Capture the cell that displays the provided text and extract its [x, y] central coordinate. 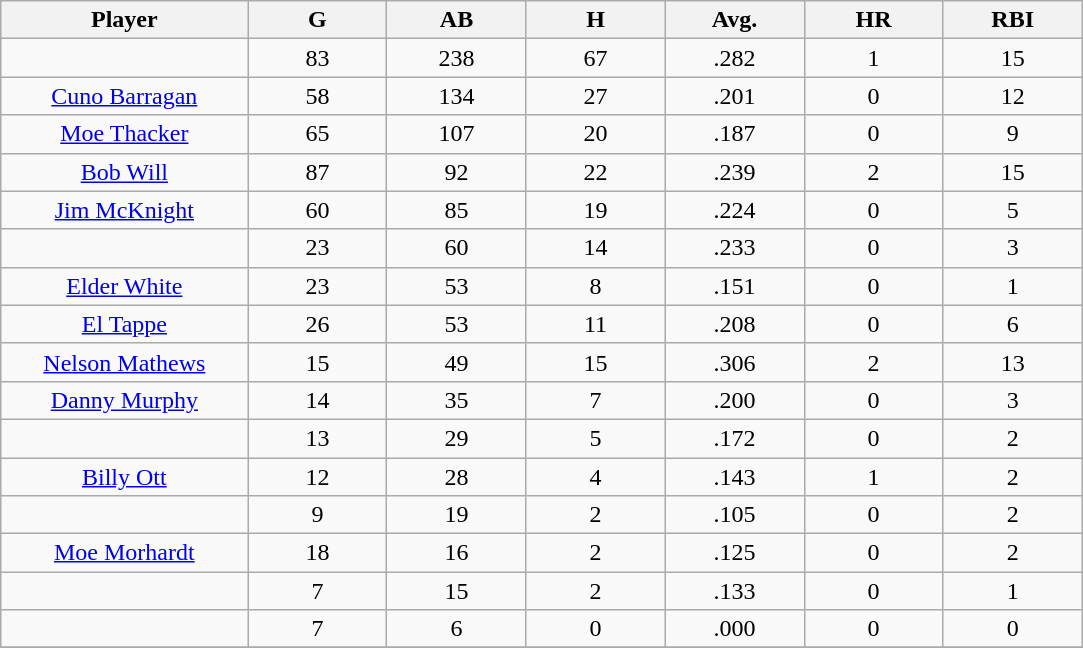
.200 [734, 400]
Nelson Mathews [124, 362]
8 [596, 286]
Moe Thacker [124, 134]
.151 [734, 286]
.201 [734, 96]
67 [596, 58]
.187 [734, 134]
26 [318, 324]
58 [318, 96]
.143 [734, 477]
29 [456, 438]
.172 [734, 438]
27 [596, 96]
Billy Ott [124, 477]
.125 [734, 553]
Player [124, 20]
.239 [734, 172]
Jim McKnight [124, 210]
4 [596, 477]
Avg. [734, 20]
.306 [734, 362]
87 [318, 172]
.224 [734, 210]
H [596, 20]
134 [456, 96]
Moe Morhardt [124, 553]
.282 [734, 58]
.233 [734, 248]
.133 [734, 591]
22 [596, 172]
RBI [1012, 20]
Cuno Barragan [124, 96]
.105 [734, 515]
.000 [734, 629]
92 [456, 172]
El Tappe [124, 324]
AB [456, 20]
HR [874, 20]
85 [456, 210]
Bob Will [124, 172]
49 [456, 362]
.208 [734, 324]
18 [318, 553]
35 [456, 400]
G [318, 20]
16 [456, 553]
83 [318, 58]
Elder White [124, 286]
65 [318, 134]
11 [596, 324]
Danny Murphy [124, 400]
238 [456, 58]
107 [456, 134]
20 [596, 134]
28 [456, 477]
